Return (x, y) of the center of cell containing provided text 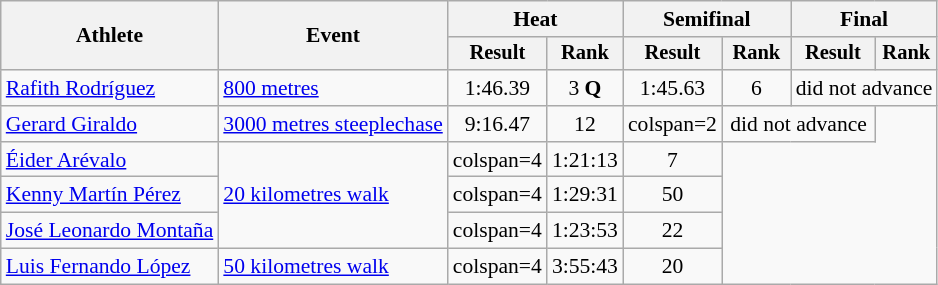
Semifinal (707, 19)
9:16.47 (498, 124)
Event (333, 36)
1:46.39 (498, 88)
Rafith Rodríguez (110, 88)
1:29:31 (585, 195)
6 (756, 88)
Gerard Giraldo (110, 124)
Kenny Martín Pérez (110, 195)
Final (864, 19)
50 kilometres walk (333, 267)
Luis Fernando López (110, 267)
50 (672, 195)
José Leonardo Montaña (110, 231)
colspan=2 (672, 124)
20 kilometres walk (333, 196)
3 Q (585, 88)
12 (585, 124)
3:55:43 (585, 267)
Éider Arévalo (110, 160)
1:21:13 (585, 160)
800 metres (333, 88)
22 (672, 231)
3000 metres steeplechase (333, 124)
1:45.63 (672, 88)
7 (672, 160)
Heat (536, 19)
1:23:53 (585, 231)
20 (672, 267)
Athlete (110, 36)
